Return [X, Y] of the center of cell containing provided text 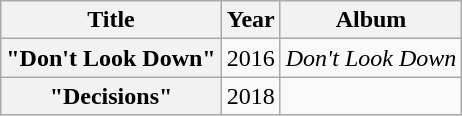
Year [250, 20]
"Decisions" [111, 96]
"Don't Look Down" [111, 58]
2016 [250, 58]
Album [371, 20]
2018 [250, 96]
Don't Look Down [371, 58]
Title [111, 20]
